Output the [x, y] coordinate of the center of the cell containing the given text.  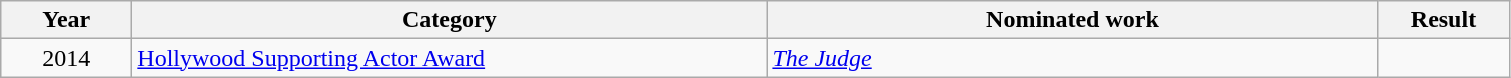
Nominated work [1072, 20]
Category [450, 20]
Hollywood Supporting Actor Award [450, 58]
2014 [66, 58]
Year [66, 20]
Result [1444, 20]
The Judge [1072, 58]
